Return (X, Y) of the center of cell containing provided text 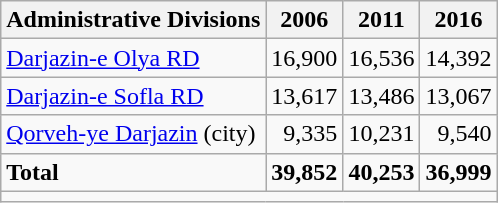
2006 (304, 20)
40,253 (382, 172)
13,486 (382, 96)
9,540 (458, 134)
36,999 (458, 172)
Darjazin-e Olya RD (134, 58)
14,392 (458, 58)
9,335 (304, 134)
13,617 (304, 96)
Qorveh-ye Darjazin (city) (134, 134)
39,852 (304, 172)
2016 (458, 20)
2011 (382, 20)
13,067 (458, 96)
Administrative Divisions (134, 20)
Total (134, 172)
16,536 (382, 58)
10,231 (382, 134)
Darjazin-e Sofla RD (134, 96)
16,900 (304, 58)
